Find where the given text appears and provide that cell's center as (x, y) coordinate. 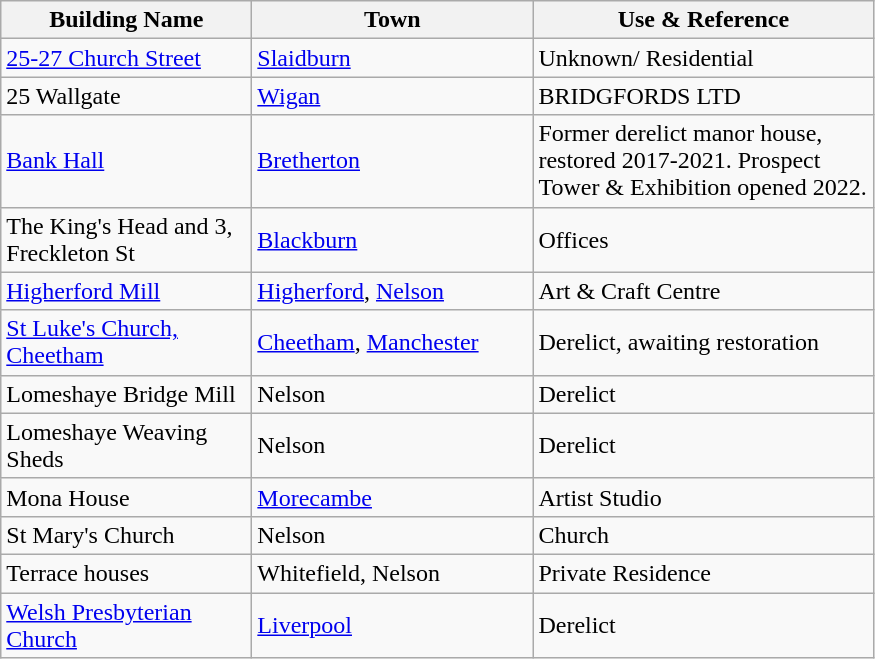
Bretherton (392, 161)
Welsh Presbyterian Church (126, 624)
Lomeshaye Bridge Mill (126, 394)
Higherford Mill (126, 291)
Unknown/ Residential (704, 58)
Bank Hall (126, 161)
BRIDGFORDS LTD (704, 96)
Blackburn (392, 240)
Slaidburn (392, 58)
The King's Head and 3, Freckleton St (126, 240)
Derelict, awaiting restoration (704, 342)
Mona House (126, 497)
Building Name (126, 20)
Use & Reference (704, 20)
Church (704, 535)
Morecambe (392, 497)
Cheetham, Manchester (392, 342)
Higherford, Nelson (392, 291)
Liverpool (392, 624)
Lomeshaye Weaving Sheds (126, 446)
25 Wallgate (126, 96)
Private Residence (704, 573)
Terrace houses (126, 573)
Art & Craft Centre (704, 291)
Wigan (392, 96)
Whitefield, Nelson (392, 573)
Offices (704, 240)
Artist Studio (704, 497)
Former derelict manor house, restored 2017-2021. Prospect Tower & Exhibition opened 2022. (704, 161)
Town (392, 20)
St Mary's Church (126, 535)
25-27 Church Street (126, 58)
St Luke's Church, Cheetham (126, 342)
